Detect which cell encompasses the target text, then output its [X, Y] center coordinate. 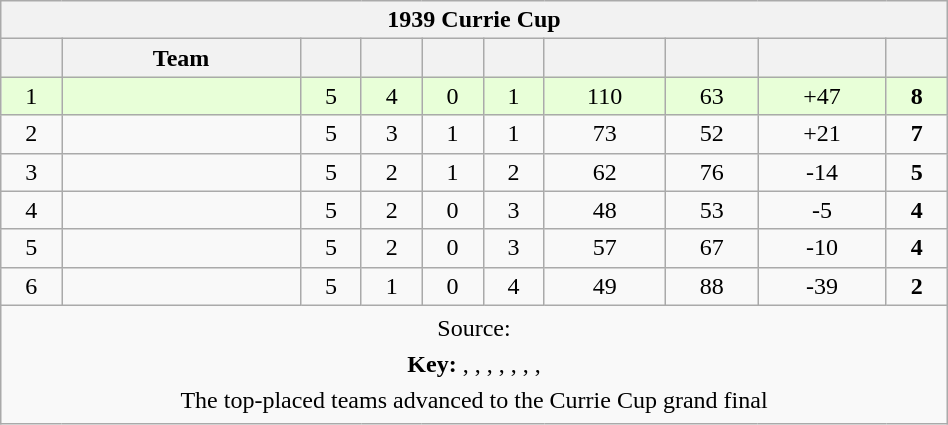
63 [712, 96]
-10 [822, 248]
53 [712, 210]
88 [712, 286]
-5 [822, 210]
48 [605, 210]
+47 [822, 96]
52 [712, 134]
67 [712, 248]
-14 [822, 172]
76 [712, 172]
110 [605, 96]
57 [605, 248]
+21 [822, 134]
7 [916, 134]
Team [182, 58]
Source: Key: , , , , , , , The top-placed teams advanced to the Currie Cup grand final [474, 364]
-39 [822, 286]
49 [605, 286]
6 [32, 286]
62 [605, 172]
1939 Currie Cup [474, 20]
8 [916, 96]
73 [605, 134]
